Detect which cell encompasses the target text, then output its [X, Y] center coordinate. 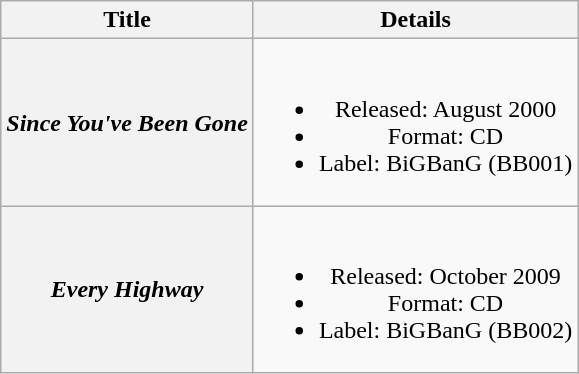
Title [128, 20]
Every Highway [128, 290]
Since You've Been Gone [128, 122]
Details [415, 20]
Released: October 2009Format: CDLabel: BiGBanG (BB002) [415, 290]
Released: August 2000Format: CDLabel: BiGBanG (BB001) [415, 122]
